Identify which cell holds the provided text, then report its (X, Y) central coordinate. 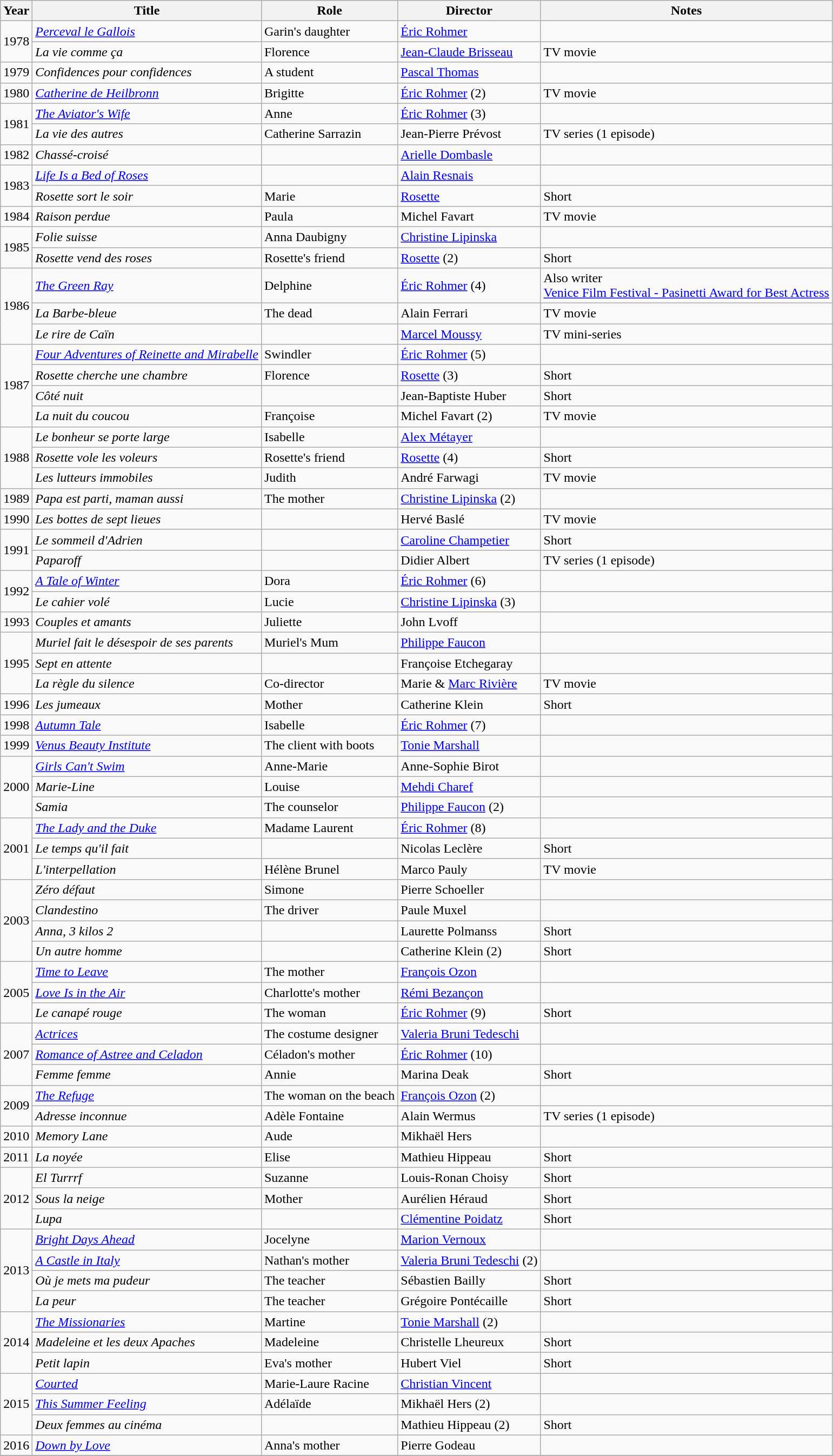
Actrices (147, 1034)
2007 (16, 1054)
Christian Vincent (469, 1384)
Delphine (329, 285)
2005 (16, 993)
Un autre homme (147, 952)
Mathieu Hippeau (2) (469, 1425)
A Tale of Winter (147, 581)
Anna, 3 kilos 2 (147, 930)
Clandestino (147, 910)
Catherine Sarrazin (329, 134)
Bright Days Ahead (147, 1239)
1998 (16, 725)
2012 (16, 1198)
L'interpellation (147, 869)
Paula (329, 216)
Down by Love (147, 1445)
Caroline Champetier (469, 540)
François Ozon (469, 972)
The Missionaries (147, 1322)
Arielle Dombasle (469, 155)
Madame Laurent (329, 828)
TV mini-series (687, 334)
Memory Lane (147, 1136)
Marina Deak (469, 1075)
Martine (329, 1322)
1995 (16, 663)
1992 (16, 591)
2009 (16, 1106)
Judith (329, 478)
Marie & Marc Rivière (469, 684)
Éric Rohmer (469, 31)
2010 (16, 1136)
Rosette vole les voleurs (147, 457)
Pierre Godeau (469, 1445)
The driver (329, 910)
Laurette Polmanss (469, 930)
Anne-Sophie Birot (469, 766)
Nathan's mother (329, 1260)
Marie-Laure Racine (329, 1384)
Notes (687, 11)
Éric Rohmer (10) (469, 1054)
Alex Métayer (469, 437)
Confidences pour confidences (147, 72)
La vie comme ça (147, 52)
Mikhaël Hers (469, 1136)
Alain Ferrari (469, 314)
Mikhaël Hers (2) (469, 1404)
Sébastien Bailly (469, 1281)
Jocelyne (329, 1239)
Petit lapin (147, 1363)
2013 (16, 1270)
1993 (16, 622)
Marie (329, 196)
Catherine Klein (2) (469, 952)
Le temps qu'il fait (147, 848)
Muriel's Mum (329, 643)
Life Is a Bed of Roses (147, 175)
Jean-Pierre Prévost (469, 134)
Christelle Lheureux (469, 1342)
The Lady and the Duke (147, 828)
André Farwagi (469, 478)
Louise (329, 787)
Adèle Fontaine (329, 1116)
Lupa (147, 1219)
Rémi Bezançon (469, 993)
Year (16, 11)
Anna's mother (329, 1445)
Didier Albert (469, 560)
Suzanne (329, 1178)
Also writerVenice Film Festival - Pasinetti Award for Best Actress (687, 285)
Hervé Baslé (469, 519)
La noyée (147, 1157)
2014 (16, 1342)
Lucie (329, 602)
Côté nuit (147, 396)
Le rire de Caïn (147, 334)
The counselor (329, 807)
Louis-Ronan Choisy (469, 1178)
1978 (16, 42)
Éric Rohmer (4) (469, 285)
1989 (16, 498)
1987 (16, 385)
El Turrrf (147, 1178)
Sept en attente (147, 663)
Rosette (3) (469, 375)
A Castle in Italy (147, 1260)
La nuit du coucou (147, 416)
Swindler (329, 355)
The Green Ray (147, 285)
2015 (16, 1404)
Éric Rohmer (9) (469, 1013)
1999 (16, 746)
Éric Rohmer (8) (469, 828)
Couples et amants (147, 622)
Anne-Marie (329, 766)
Les lutteurs immobiles (147, 478)
The woman on the beach (329, 1095)
Papa est parti, maman aussi (147, 498)
Pierre Schoeller (469, 889)
Mathieu Hippeau (469, 1157)
Valeria Bruni Tedeschi (469, 1034)
Title (147, 11)
2003 (16, 920)
Zéro défaut (147, 889)
Catherine de Heilbronn (147, 93)
Elise (329, 1157)
Director (469, 11)
This Summer Feeling (147, 1404)
Marie-Line (147, 787)
Marion Vernoux (469, 1239)
La vie des autres (147, 134)
Sous la neige (147, 1198)
Perceval le Gallois (147, 31)
Éric Rohmer (3) (469, 114)
Nicolas Leclère (469, 848)
Tonie Marshall (2) (469, 1322)
Annie (329, 1075)
1988 (16, 457)
Le sommeil d'Adrien (147, 540)
Marco Pauly (469, 869)
Christine Lipinska (469, 237)
Four Adventures of Reinette and Mirabelle (147, 355)
2000 (16, 787)
Tonie Marshall (469, 746)
1980 (16, 93)
Simone (329, 889)
Grégoire Pontécaille (469, 1301)
Aude (329, 1136)
Courted (147, 1384)
La règle du silence (147, 684)
Rosette (2) (469, 258)
The woman (329, 1013)
Folie suisse (147, 237)
Françoise Etchegaray (469, 663)
Mehdi Charef (469, 787)
Madeleine et les deux Apaches (147, 1342)
Philippe Faucon (2) (469, 807)
Adresse inconnue (147, 1116)
Rosette vend des roses (147, 258)
1983 (16, 185)
Hélène Brunel (329, 869)
Le cahier volé (147, 602)
Time to Leave (147, 972)
Love Is in the Air (147, 993)
Marcel Moussy (469, 334)
2001 (16, 848)
Michel Favart (469, 216)
Paule Muxel (469, 910)
1991 (16, 550)
Philippe Faucon (469, 643)
1982 (16, 155)
Eva's mother (329, 1363)
1996 (16, 704)
Venus Beauty Institute (147, 746)
The dead (329, 314)
Éric Rohmer (7) (469, 725)
Clémentine Poidatz (469, 1219)
1979 (16, 72)
Deux femmes au cinéma (147, 1425)
Pascal Thomas (469, 72)
Rosette (469, 196)
Éric Rohmer (5) (469, 355)
Christine Lipinska (2) (469, 498)
1985 (16, 247)
Charlotte's mother (329, 993)
Raison perdue (147, 216)
Jean-Claude Brisseau (469, 52)
2011 (16, 1157)
Madeleine (329, 1342)
Les bottes de sept lieues (147, 519)
Éric Rohmer (6) (469, 581)
Adélaïde (329, 1404)
Catherine Klein (469, 704)
Paparoff (147, 560)
La peur (147, 1301)
Jean-Baptiste Huber (469, 396)
Brigitte (329, 93)
1984 (16, 216)
John Lvoff (469, 622)
Femme femme (147, 1075)
Rosette cherche une chambre (147, 375)
1990 (16, 519)
Alain Wermus (469, 1116)
The client with boots (329, 746)
Où je mets ma pudeur (147, 1281)
La Barbe-bleue (147, 314)
Garin's daughter (329, 31)
Anne (329, 114)
Alain Resnais (469, 175)
Co-director (329, 684)
Girls Can't Swim (147, 766)
Le canapé rouge (147, 1013)
Aurélien Héraud (469, 1198)
Muriel fait le désespoir de ses parents (147, 643)
Role (329, 11)
Juliette (329, 622)
A student (329, 72)
Françoise (329, 416)
Rosette sort le soir (147, 196)
The Aviator's Wife (147, 114)
Dora (329, 581)
Samia (147, 807)
Michel Favart (2) (469, 416)
Les jumeaux (147, 704)
The costume designer (329, 1034)
Autumn Tale (147, 725)
François Ozon (2) (469, 1095)
The Refuge (147, 1095)
1981 (16, 124)
Rosette (4) (469, 457)
Anna Daubigny (329, 237)
Hubert Viel (469, 1363)
Éric Rohmer (2) (469, 93)
2016 (16, 1445)
Chassé-croisé (147, 155)
1986 (16, 306)
Valeria Bruni Tedeschi (2) (469, 1260)
Céladon's mother (329, 1054)
Romance of Astree and Celadon (147, 1054)
Christine Lipinska (3) (469, 602)
Le bonheur se porte large (147, 437)
